From the cell containing the given text, extract its center point as (X, Y) coordinate. 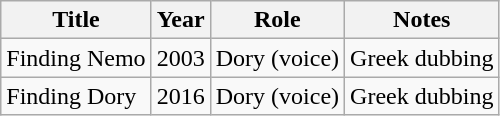
Role (277, 20)
Year (180, 20)
Finding Nemo (76, 58)
2016 (180, 96)
Title (76, 20)
2003 (180, 58)
Notes (422, 20)
Finding Dory (76, 96)
